Output the [X, Y] coordinate of the center of the cell containing the given text.  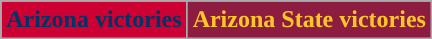
Arizona victories [94, 20]
Arizona State victories [309, 20]
